Detect which cell encompasses the target text, then output its (x, y) center coordinate. 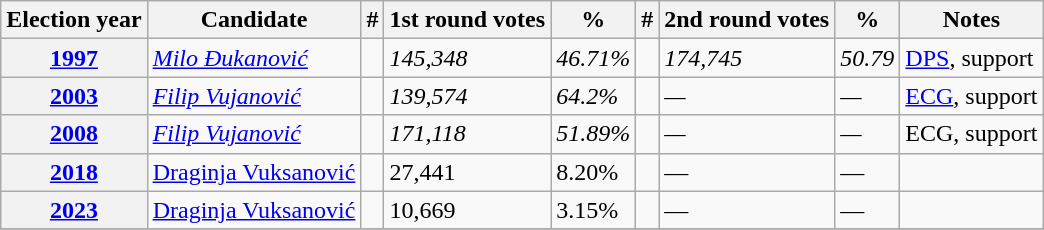
139,574 (468, 96)
1st round votes (468, 20)
3.15% (594, 210)
Election year (74, 20)
2018 (74, 172)
145,348 (468, 58)
Milo Đukanović (254, 58)
8.20% (594, 172)
DPS, support (972, 58)
64.2% (594, 96)
46.71% (594, 58)
10,669 (468, 210)
171,118 (468, 134)
174,745 (747, 58)
2008 (74, 134)
27,441 (468, 172)
1997 (74, 58)
50.79 (868, 58)
51.89% (594, 134)
Candidate (254, 20)
2003 (74, 96)
2nd round votes (747, 20)
Notes (972, 20)
2023 (74, 210)
